Provide the [X, Y] coordinate of the cell's center where the given text is located.  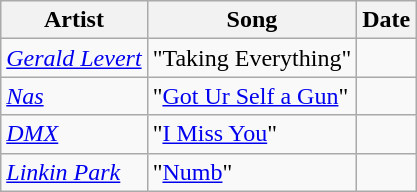
Date [386, 20]
"Taking Everything" [252, 58]
Artist [74, 20]
"Numb" [252, 172]
"Got Ur Self a Gun" [252, 96]
Linkin Park [74, 172]
DMX [74, 134]
Nas [74, 96]
Gerald Levert [74, 58]
"I Miss You" [252, 134]
Song [252, 20]
